From the cell containing the given text, extract its center point as [X, Y] coordinate. 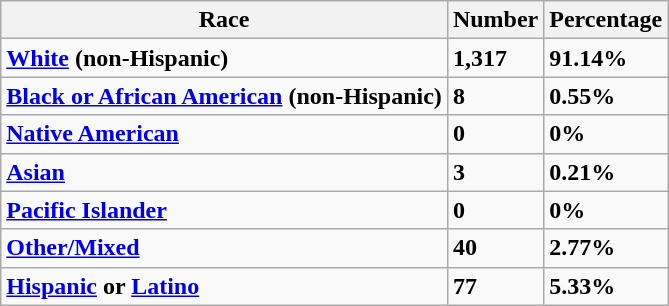
Other/Mixed [224, 248]
Black or African American (non-Hispanic) [224, 96]
Percentage [606, 20]
40 [495, 248]
White (non-Hispanic) [224, 58]
0.55% [606, 96]
Native American [224, 134]
Pacific Islander [224, 210]
Hispanic or Latino [224, 286]
8 [495, 96]
Asian [224, 172]
2.77% [606, 248]
91.14% [606, 58]
77 [495, 286]
0.21% [606, 172]
5.33% [606, 286]
1,317 [495, 58]
Race [224, 20]
Number [495, 20]
3 [495, 172]
